Return [X, Y] of the center of cell containing provided text 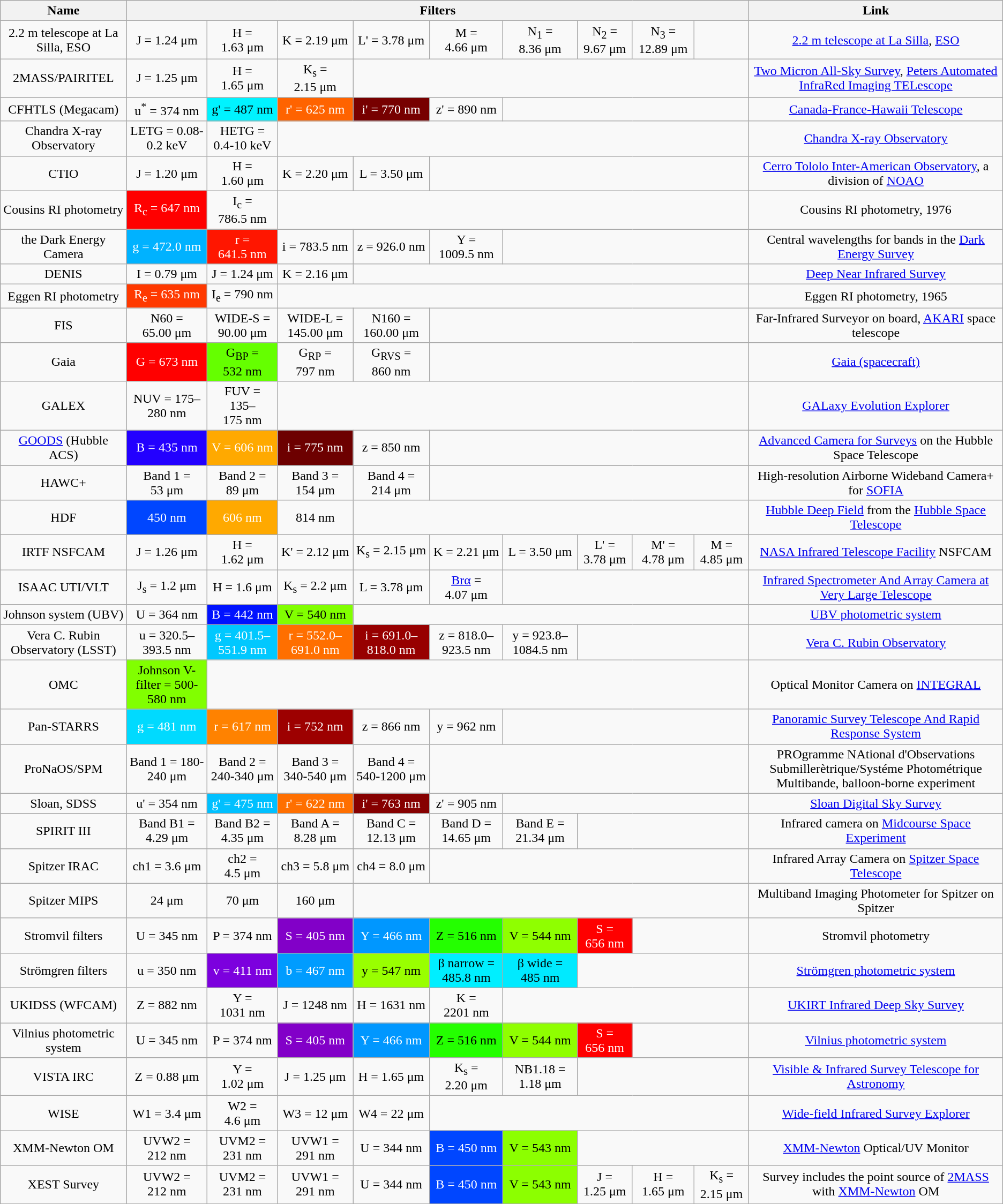
i = 752 nm [315, 726]
Infrared camera on Midcourse Space Experiment [875, 831]
GRVS = 860 nm [391, 362]
Stromvil filters [63, 935]
z' = 905 nm [466, 803]
Strömgren photometric system [875, 970]
Deep Near Infrared Survey [875, 274]
Band 3 = 340-540 μm [315, 769]
Advanced Camera for Surveys on the Hubble Space Telescope [875, 448]
Band 2 = 89 μm [242, 483]
High-resolution Airborne Wideband Camera+ for SOFIA [875, 483]
Hubble Deep Field from the Hubble Space Telescope [875, 517]
ch2 = 4.5 μm [242, 866]
Eggen RI photometry [63, 296]
N3 = 12.89 μm [663, 40]
g = 401.5–551.9 nm [242, 643]
Vera C. Rubin Observatory [875, 643]
PROgramme NAtional d'Observations Submillerètrique/Systéme Photométrique Multibande, balloon-borne experiment [875, 769]
i = 691.0–818.0 nm [391, 643]
HDF [63, 517]
g = 472.0 nm [167, 246]
Infrared Array Camera on Spitzer Space Telescope [875, 866]
Gaia (spacecraft) [875, 362]
K = 2.16 μm [315, 274]
Spitzer IRAC [63, 866]
β narrow = 485.8 nm [466, 970]
Band 1 = 53 μm [167, 483]
FIS [63, 326]
Infrared Spectrometer And Array Camera at Very Large Telescope [875, 587]
Sloan, SDSS [63, 803]
Wide-field Infrared Survey Explorer [875, 1113]
u = 320.5–393.5 nm [167, 643]
Far-Infrared Surveyor on board, AKARI space telescope [875, 326]
FUV = 135–175 nm [242, 405]
24 μm [167, 901]
XMM-Newton Optical/UV Monitor [875, 1148]
L = 3.78 μm [391, 587]
Spitzer MIPS [63, 901]
U = 364 nm [167, 615]
z = 866 nm [391, 726]
i' = 770 nm [391, 109]
B = 435 nm [167, 448]
W4 = 22 μm [391, 1113]
Js = 1.2 μm [167, 587]
Y = 1.02 μm [242, 1077]
J = 1.26 μm [167, 553]
z = 818.0–923.5 nm [466, 643]
Visible & Infrared Survey Telescope for Astronomy [875, 1077]
K = 2201 nm [466, 1005]
Pan-STARRS [63, 726]
M' = 4.78 μm [663, 553]
K = 2.19 μm [315, 40]
XEST Survey [63, 1185]
Optical Monitor Camera on INTEGRAL [875, 684]
V = 540 nm [315, 615]
WIDE-S = 90.00 μm [242, 326]
H = 1.62 μm [242, 553]
r' = 622 nm [315, 803]
r = 552.0–691.0 nm [315, 643]
z' = 890 nm [466, 109]
W2 = 4.6 μm [242, 1113]
N160 = 160.00 μm [391, 326]
i' = 763 nm [391, 803]
H = 1.63 μm [242, 40]
W1 = 3.4 μm [167, 1113]
Cerro Tololo Inter-American Observatory, a division of NOAO [875, 174]
I = 0.79 μm [167, 274]
Brα = 4.07 μm [466, 587]
r = 641.5 nm [242, 246]
Strömgren filters [63, 970]
Y = 1009.5 nm [466, 246]
B = 442 nm [242, 615]
Z = 882 nm [167, 1005]
Cousins RI photometry, 1976 [875, 210]
IRTF NSFCAM [63, 553]
Band 3 = 154 μm [315, 483]
H = 1631 nm [391, 1005]
NB1.18 = 1.18 μm [540, 1077]
ch3 = 5.8 μm [315, 866]
N2 = 9.67 μm [604, 40]
Band A = 8.28 μm [315, 831]
SPIRIT III [63, 831]
u* = 374 nm [167, 109]
UKIRT Infrared Deep Sky Survey [875, 1005]
G = 673 nm [167, 362]
the Dark Energy Camera [63, 246]
Ks = 2.2 μm [315, 587]
K' = 2.12 μm [315, 553]
W3 = 12 μm [315, 1113]
450 nm [167, 517]
814 nm [315, 517]
GBP = 532 nm [242, 362]
Link [875, 11]
UKIDSS (WFCAM) [63, 1005]
Cousins RI photometry [63, 210]
z = 926.0 nm [391, 246]
Band D = 14.65 μm [466, 831]
GOODS (Hubble ACS) [63, 448]
H = 1.6 μm [242, 587]
GRP = 797 nm [315, 362]
GALEX [63, 405]
Canada-France-Hawaii Telescope [875, 109]
y = 547 nm [391, 970]
K = 2.21 μm [466, 553]
M = 4.85 μm [721, 553]
Filters [438, 11]
GALaxy Evolution Explorer [875, 405]
Band 4 = 540-1200 μm [391, 769]
606 nm [242, 517]
g' = 487 nm [242, 109]
CTIO [63, 174]
Ic = 786.5 nm [242, 210]
NUV = 175–280 nm [167, 405]
UBV photometric system [875, 615]
70 μm [242, 901]
H = 1.60 μm [242, 174]
160 μm [315, 901]
HAWC+ [63, 483]
OMC [63, 684]
CFHTLS (Megacam) [63, 109]
LETG = 0.08-0.2 keV [167, 138]
Re = 635 nm [167, 296]
HETG = 0.4-10 keV [242, 138]
Panoramic Survey Telescope And Rapid Response System [875, 726]
M = 4.66 μm [466, 40]
y = 923.8–1084.5 nm [540, 643]
WISE [63, 1113]
Name [63, 11]
Band E = 21.34 μm [540, 831]
Survey includes the point source of 2MASS with XMM-Newton OM [875, 1185]
N60 = 65.00 μm [167, 326]
WIDE-L = 145.00 μm [315, 326]
u = 350 nm [167, 970]
Johnson system (UBV) [63, 615]
Central wavelengths for bands in the Dark Energy Survey [875, 246]
Ks = 2.20 μm [466, 1077]
2MASS/PAIRITEL [63, 78]
ISAAC UTI/VLT [63, 587]
XMM-Newton OM [63, 1148]
β wide = 485 nm [540, 970]
ch1 = 3.6 μm [167, 866]
g' = 475 nm [242, 803]
N1 = 8.36 μm [540, 40]
Y = 1031 nm [242, 1005]
Eggen RI photometry, 1965 [875, 296]
K = 2.20 μm [315, 174]
Sloan Digital Sky Survey [875, 803]
Stromvil photometry [875, 935]
v = 411 nm [242, 970]
VISTA IRC [63, 1077]
Band B1 = 4.29 μm [167, 831]
Rc = 647 nm [167, 210]
Ie = 790 nm [242, 296]
J = 1.20 μm [167, 174]
Z = 0.88 μm [167, 1077]
y = 962 nm [466, 726]
J = 1248 nm [315, 1005]
b = 467 nm [315, 970]
Multiband Imaging Photometer for Spitzer on Spitzer [875, 901]
Band B2 = 4.35 μm [242, 831]
i = 775 nm [315, 448]
ch4 = 8.0 μm [391, 866]
r' = 625 nm [315, 109]
Vera C. Rubin Observatory (LSST) [63, 643]
Band C = 12.13 μm [391, 831]
Johnson V-filter = 500-580 nm [167, 684]
g = 481 nm [167, 726]
DENIS [63, 274]
r = 617 nm [242, 726]
ProNaOS/SPM [63, 769]
V = 606 nm [242, 448]
Band 4 = 214 μm [391, 483]
Gaia [63, 362]
u' = 354 nm [167, 803]
z = 850 nm [391, 448]
NASA Infrared Telescope Facility NSFCAM [875, 553]
Band 2 = 240-340 μm [242, 769]
Band 1 = 180-240 μm [167, 769]
i = 783.5 nm [315, 246]
Two Micron All-Sky Survey, Peters Automated InfraRed Imaging TELescope [875, 78]
